For the text-containing cell, return its midpoint in (x, y) coordinate format. 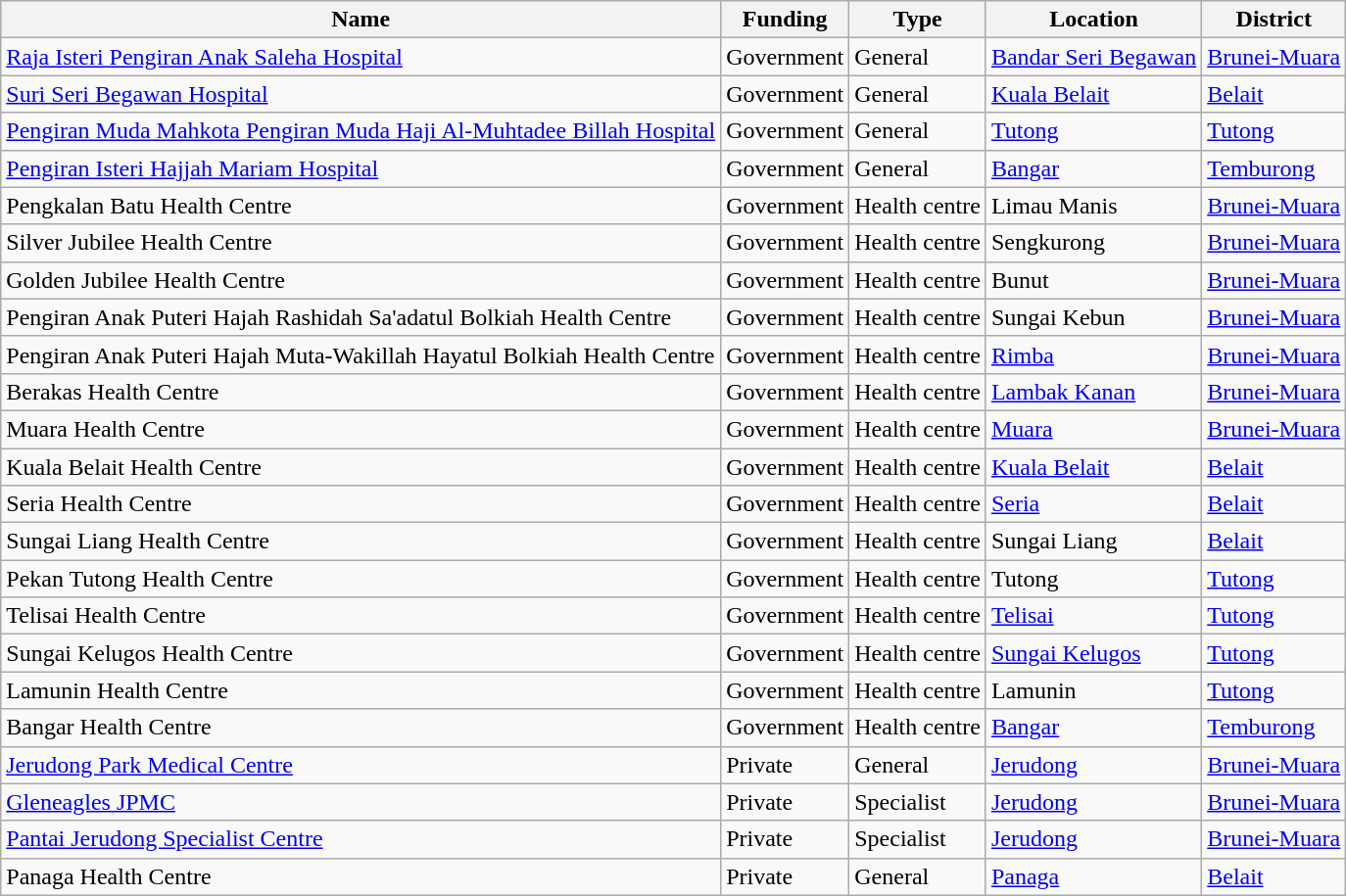
Seria Health Centre (361, 504)
Silver Jubilee Health Centre (361, 243)
Telisai (1093, 616)
Panaga Health Centre (361, 876)
Sungai Kebun (1093, 317)
Telisai Health Centre (361, 616)
Sungai Kelugos (1093, 653)
Lambak Kanan (1093, 392)
Raja Isteri Pengiran Anak Saleha Hospital (361, 57)
Pengiran Anak Puteri Hajah Rashidah Sa'adatul Bolkiah Health Centre (361, 317)
Type (918, 20)
Gleneagles JPMC (361, 802)
Limau Manis (1093, 206)
Sengkurong (1093, 243)
Rimba (1093, 354)
Muara Health Centre (361, 429)
Kuala Belait Health Centre (361, 467)
Pengkalan Batu Health Centre (361, 206)
Golden Jubilee Health Centre (361, 280)
Funding (786, 20)
Pekan Tutong Health Centre (361, 579)
Sungai Liang Health Centre (361, 542)
Bangar Health Centre (361, 728)
Pengiran Isteri Hajjah Mariam Hospital (361, 168)
Seria (1093, 504)
Pengiran Muda Mahkota Pengiran Muda Haji Al-Muhtadee Billah Hospital (361, 131)
Jerudong Park Medical Centre (361, 765)
Pantai Jerudong Specialist Centre (361, 839)
Pengiran Anak Puteri Hajah Muta-Wakillah Hayatul Bolkiah Health Centre (361, 354)
Suri Seri Begawan Hospital (361, 94)
Berakas Health Centre (361, 392)
Bunut (1093, 280)
Lamunin Health Centre (361, 690)
Lamunin (1093, 690)
District (1274, 20)
Location (1093, 20)
Panaga (1093, 876)
Sungai Kelugos Health Centre (361, 653)
Sungai Liang (1093, 542)
Muara (1093, 429)
Name (361, 20)
Bandar Seri Begawan (1093, 57)
